Output the [X, Y] coordinate of the center of the cell containing the given text.  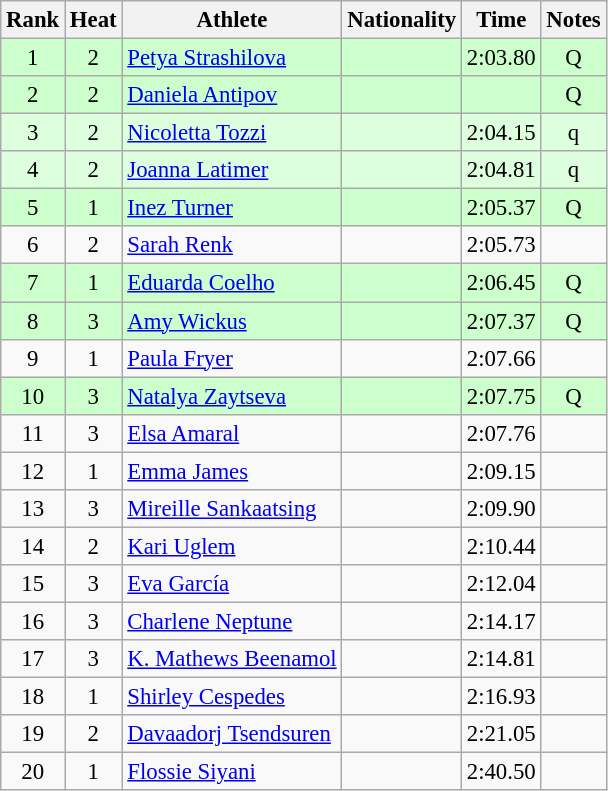
Elsa Amaral [232, 433]
Athlete [232, 20]
2:04.15 [501, 133]
Eduarda Coelho [232, 283]
Joanna Latimer [232, 170]
Natalya Zaytseva [232, 396]
2:12.04 [501, 584]
2:40.50 [501, 772]
12 [33, 471]
Rank [33, 20]
19 [33, 734]
4 [33, 170]
Charlene Neptune [232, 621]
Notes [574, 20]
Paula Fryer [232, 358]
18 [33, 697]
2:03.80 [501, 58]
Heat [94, 20]
Kari Uglem [232, 546]
2:14.81 [501, 659]
2:07.37 [501, 321]
2:07.76 [501, 433]
2:09.90 [501, 509]
Time [501, 20]
6 [33, 245]
10 [33, 396]
Eva García [232, 584]
2:10.44 [501, 546]
Sarah Renk [232, 245]
2:09.15 [501, 471]
9 [33, 358]
2:05.73 [501, 245]
Emma James [232, 471]
Flossie Siyani [232, 772]
Amy Wickus [232, 321]
17 [33, 659]
Petya Strashilova [232, 58]
16 [33, 621]
2:21.05 [501, 734]
Mireille Sankaatsing [232, 509]
Inez Turner [232, 208]
Shirley Cespedes [232, 697]
Davaadorj Tsendsuren [232, 734]
K. Mathews Beenamol [232, 659]
11 [33, 433]
2:05.37 [501, 208]
13 [33, 509]
Daniela Antipov [232, 95]
20 [33, 772]
5 [33, 208]
2:07.66 [501, 358]
Nicoletta Tozzi [232, 133]
15 [33, 584]
7 [33, 283]
14 [33, 546]
2:04.81 [501, 170]
2:06.45 [501, 283]
2:16.93 [501, 697]
2:14.17 [501, 621]
8 [33, 321]
Nationality [402, 20]
2:07.75 [501, 396]
